From the cell containing the given text, extract its center point as (X, Y) coordinate. 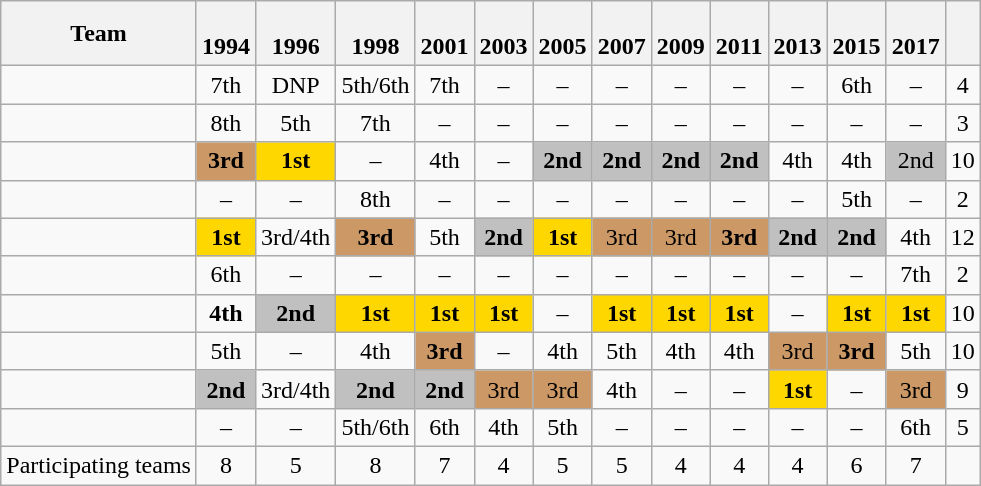
1994 (226, 34)
Participating teams (99, 465)
2017 (916, 34)
Team (99, 34)
3 (962, 123)
2009 (680, 34)
DNP (295, 85)
9 (962, 389)
2001 (444, 34)
1998 (376, 34)
2015 (856, 34)
12 (962, 237)
2007 (622, 34)
2013 (798, 34)
2005 (562, 34)
2011 (739, 34)
2003 (504, 34)
6 (856, 465)
1996 (295, 34)
